Detect which cell encompasses the target text, then output its (X, Y) center coordinate. 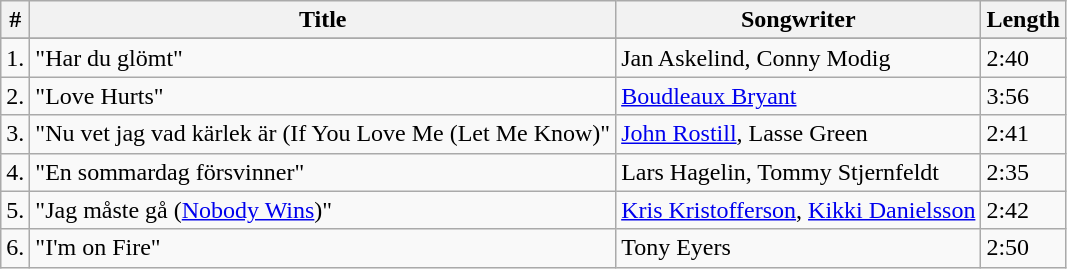
Jan Askelind, Conny Modig (798, 58)
Kris Kristofferson, Kikki Danielsson (798, 210)
John Rostill, Lasse Green (798, 134)
"I'm on Fire" (323, 248)
# (16, 20)
5. (16, 210)
"Har du glömt" (323, 58)
2. (16, 96)
2:50 (1023, 248)
1. (16, 58)
Lars Hagelin, Tommy Stjernfeldt (798, 172)
Tony Eyers (798, 248)
3. (16, 134)
3:56 (1023, 96)
Boudleaux Bryant (798, 96)
Length (1023, 20)
2:35 (1023, 172)
2:41 (1023, 134)
"Jag måste gå (Nobody Wins)" (323, 210)
Title (323, 20)
"Nu vet jag vad kärlek är (If You Love Me (Let Me Know)" (323, 134)
2:40 (1023, 58)
"En sommardag försvinner" (323, 172)
6. (16, 248)
4. (16, 172)
2:42 (1023, 210)
Songwriter (798, 20)
"Love Hurts" (323, 96)
